Return [x, y] of the center of cell containing provided text 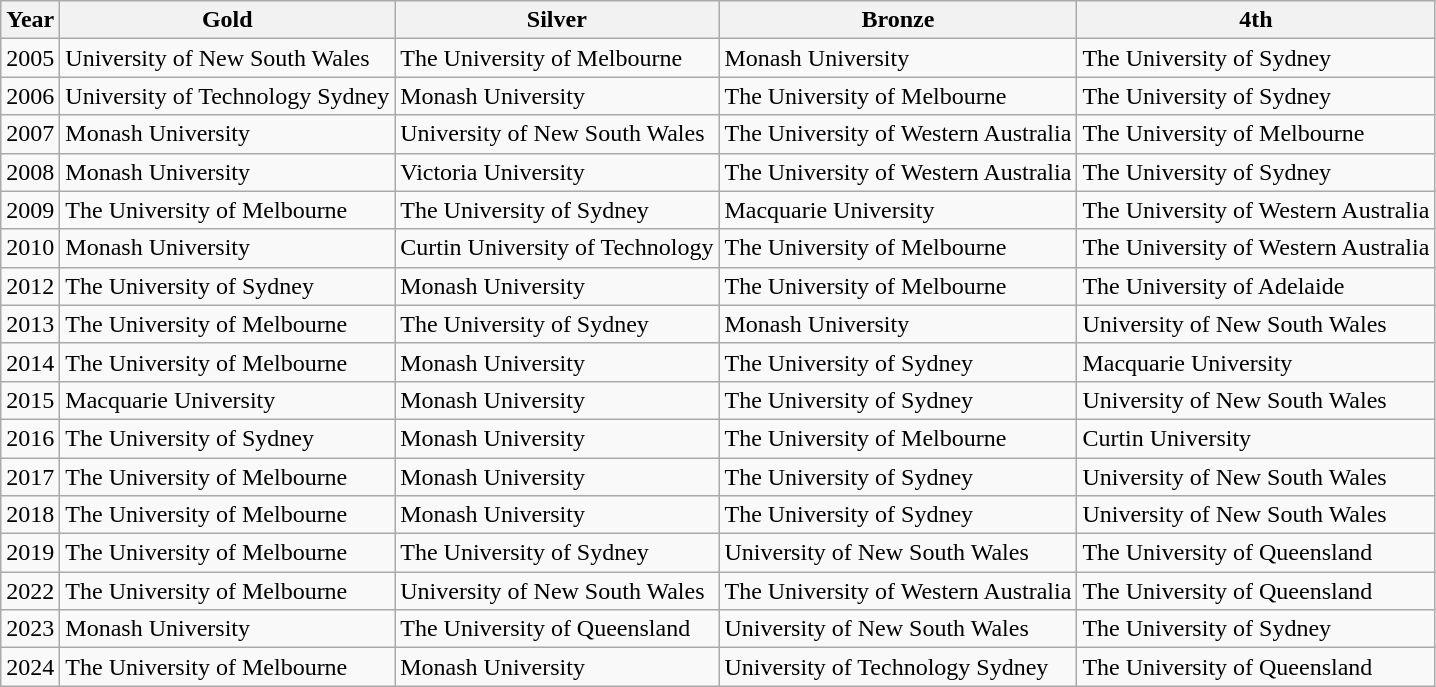
Curtin University [1256, 438]
2007 [30, 134]
2022 [30, 591]
2019 [30, 553]
2024 [30, 667]
2014 [30, 362]
2017 [30, 477]
4th [1256, 20]
Curtin University of Technology [557, 248]
Gold [228, 20]
2005 [30, 58]
Silver [557, 20]
Year [30, 20]
2006 [30, 96]
2012 [30, 286]
The University of Adelaide [1256, 286]
Victoria University [557, 172]
2015 [30, 400]
2008 [30, 172]
2013 [30, 324]
Bronze [898, 20]
2016 [30, 438]
2009 [30, 210]
2023 [30, 629]
2018 [30, 515]
2010 [30, 248]
